Output the (x, y) coordinate of the center of the cell containing the given text.  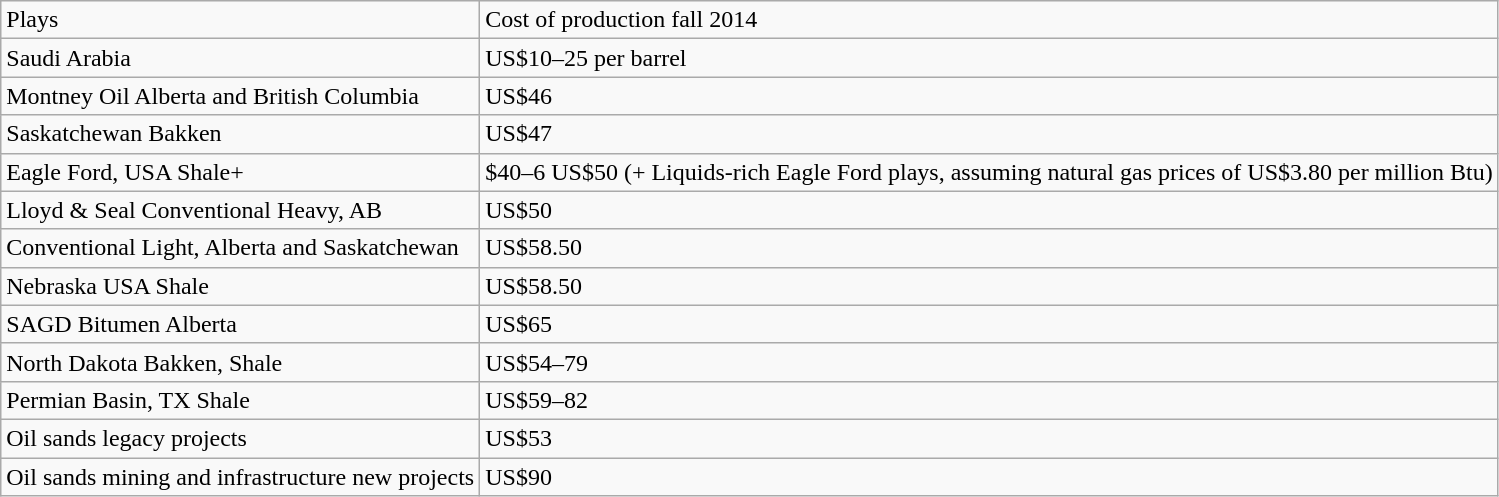
US$65 (989, 324)
US$46 (989, 96)
Saudi Arabia (240, 58)
Oil sands legacy projects (240, 438)
Nebraska USA Shale (240, 286)
Montney Oil Alberta and British Columbia (240, 96)
US$53 (989, 438)
Eagle Ford, USA Shale+ (240, 172)
Conventional Light, Alberta and Saskatchewan (240, 248)
Plays (240, 20)
North Dakota Bakken, Shale (240, 362)
US$90 (989, 477)
Lloyd & Seal Conventional Heavy, AB (240, 210)
Oil sands mining and infrastructure new projects (240, 477)
US$59–82 (989, 400)
Cost of production fall 2014 (989, 20)
SAGD Bitumen Alberta (240, 324)
Permian Basin, TX Shale (240, 400)
Saskatchewan Bakken (240, 134)
$40–6 US$50 (+ Liquids-rich Eagle Ford plays, assuming natural gas prices of US$3.80 per million Btu) (989, 172)
US$54–79 (989, 362)
US$10–25 per barrel (989, 58)
US$50 (989, 210)
US$47 (989, 134)
